Output the [X, Y] coordinate of the center of the cell containing the given text.  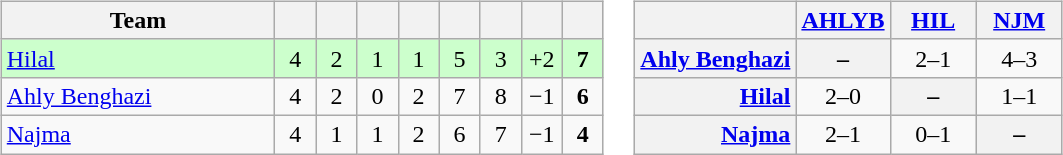
0 [378, 96]
8 [500, 96]
0–1 [933, 134]
AHLYB [843, 20]
+2 [542, 58]
Team [138, 20]
NJM [1019, 20]
4–3 [1019, 58]
HIL [933, 20]
1–1 [1019, 96]
5 [460, 58]
2–0 [843, 96]
3 [500, 58]
